Pinpoint the cell where the given text exists, returning its [x, y] midpoint coordinate. 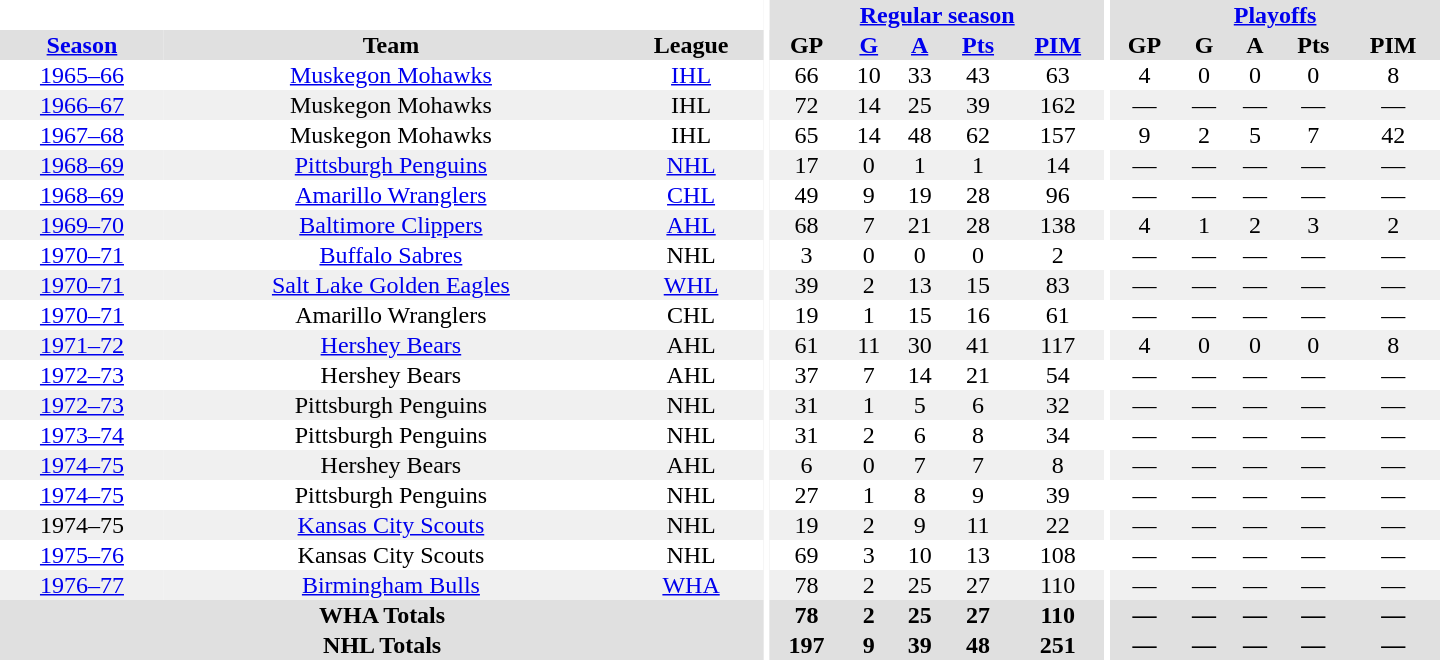
WHA Totals [382, 615]
1973–74 [82, 435]
41 [978, 345]
16 [978, 315]
League [691, 45]
1967–68 [82, 135]
49 [806, 195]
Buffalo Sabres [391, 255]
NHL Totals [382, 645]
65 [806, 135]
30 [920, 345]
Season [82, 45]
22 [1058, 525]
1975–76 [82, 555]
1966–67 [82, 105]
33 [920, 75]
WHA [691, 585]
66 [806, 75]
251 [1058, 645]
Team [391, 45]
54 [1058, 375]
17 [806, 165]
Playoffs [1275, 15]
Salt Lake Golden Eagles [391, 285]
1971–72 [82, 345]
37 [806, 375]
62 [978, 135]
WHL [691, 285]
Birmingham Bulls [391, 585]
32 [1058, 405]
108 [1058, 555]
138 [1058, 225]
68 [806, 225]
197 [806, 645]
69 [806, 555]
162 [1058, 105]
72 [806, 105]
117 [1058, 345]
Regular season [938, 15]
34 [1058, 435]
42 [1393, 135]
63 [1058, 75]
Baltimore Clippers [391, 225]
1965–66 [82, 75]
43 [978, 75]
83 [1058, 285]
157 [1058, 135]
1969–70 [82, 225]
96 [1058, 195]
1976–77 [82, 585]
